Return the [X, Y] coordinate for the center point of the cell that contains the specified text.  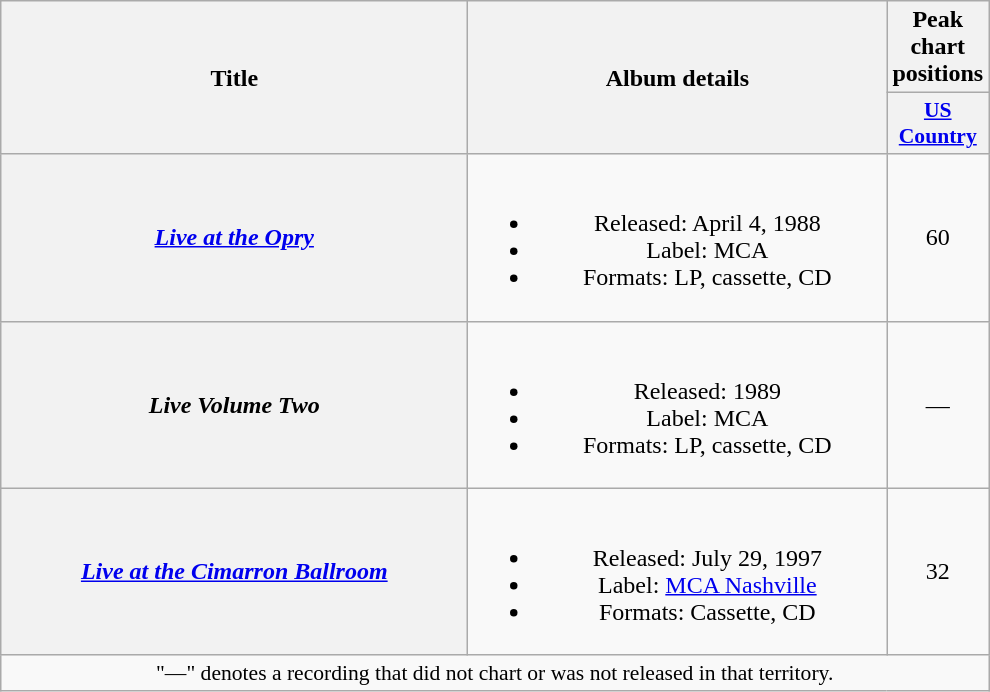
Released: 1989Label: MCAFormats: LP, cassette, CD [678, 404]
Released: July 29, 1997Label: MCA NashvilleFormats: Cassette, CD [678, 572]
Live at the Cimarron Ballroom [234, 572]
Album details [678, 78]
"—" denotes a recording that did not chart or was not released in that territory. [495, 673]
60 [938, 238]
Peakchartpositions [938, 47]
Title [234, 78]
— [938, 404]
Live at the Opry [234, 238]
USCountry [938, 124]
Live Volume Two [234, 404]
Released: April 4, 1988Label: MCAFormats: LP, cassette, CD [678, 238]
32 [938, 572]
